Return the (X, Y) coordinate for the center point of the cell that contains the specified text.  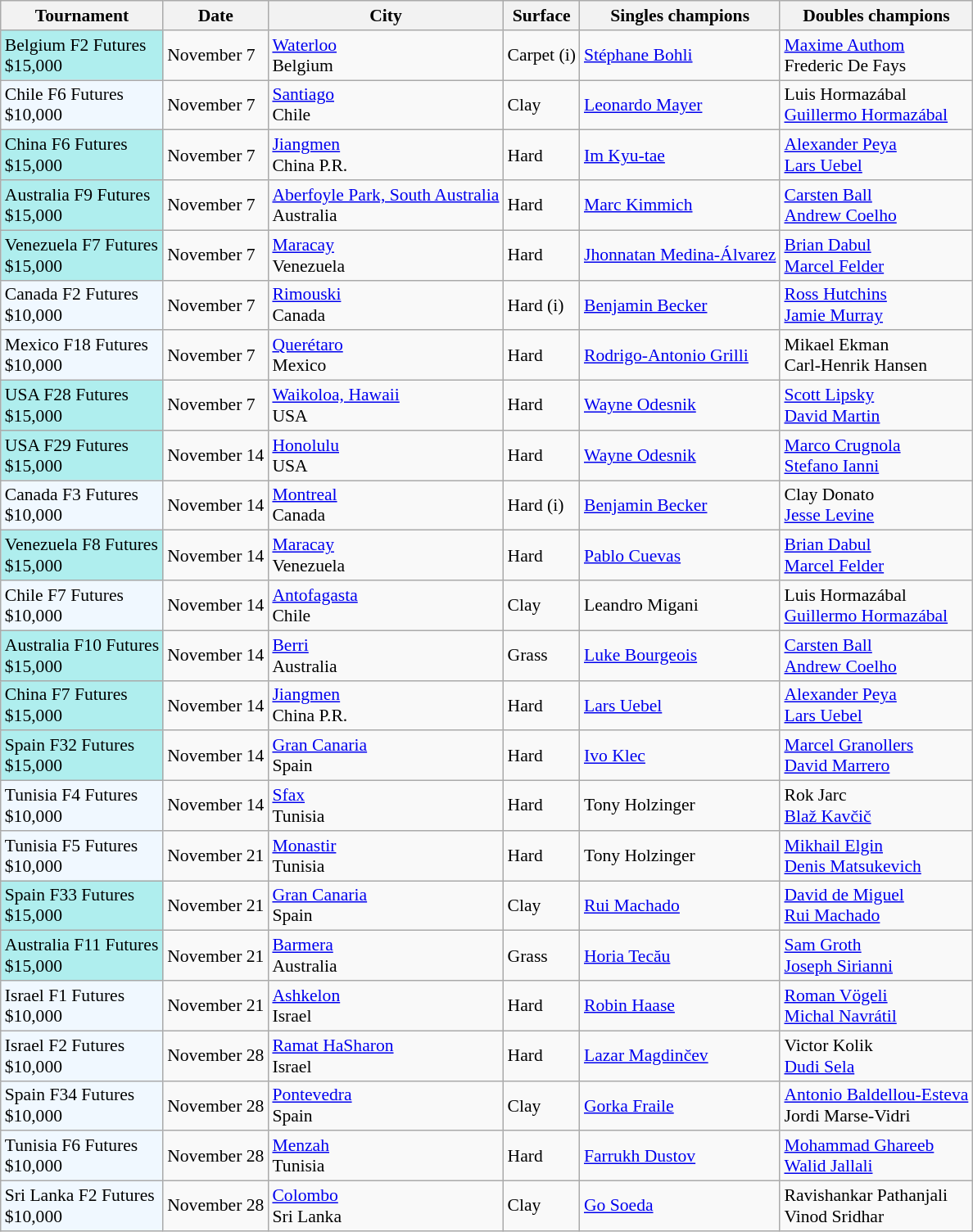
Rui Machado (680, 905)
ColomboSri Lanka (385, 1207)
BarmeraAustralia (385, 956)
Spain F34 Futures$10,000 (82, 1105)
Horia Tecău (680, 956)
Rok Jarc Blaž Kavčič (876, 806)
Canada F3 Futures$10,000 (82, 506)
SantiagoChile (385, 105)
Spain F33 Futures$15,000 (82, 905)
Go Soeda (680, 1207)
Antonio Baldellou-Esteva Jordi Marse-Vidri (876, 1105)
Farrukh Dustov (680, 1156)
AntofagastaChile (385, 606)
Surface (541, 16)
Venezuela F8 Futures$15,000 (82, 555)
Clay Donato Jesse Levine (876, 506)
WaterlooBelgium (385, 56)
City (385, 16)
Israel F1 Futures$10,000 (82, 1005)
Marcel Granollers David Marrero (876, 756)
MontrealCanada (385, 506)
HonoluluUSA (385, 455)
David de Miguel Rui Machado (876, 905)
Pablo Cuevas (680, 555)
Leonardo Mayer (680, 105)
Victor Kolik Dudi Sela (876, 1056)
Gorka Fraile (680, 1105)
Canada F2 Futures$10,000 (82, 305)
Venezuela F7 Futures$15,000 (82, 255)
USA F29 Futures$15,000 (82, 455)
Tunisia F6 Futures$10,000 (82, 1156)
MenzahTunisia (385, 1156)
Chile F7 Futures$10,000 (82, 606)
USA F28 Futures$15,000 (82, 406)
Ivo Klec (680, 756)
Australia F9 Futures$15,000 (82, 205)
Leandro Migani (680, 606)
China F6 Futures$15,000 (82, 156)
Tunisia F5 Futures$10,000 (82, 856)
Rodrigo-Antonio Grilli (680, 355)
Jhonnatan Medina-Álvarez (680, 255)
Marco Crugnola Stefano Ianni (876, 455)
QuerétaroMexico (385, 355)
Israel F2 Futures$10,000 (82, 1056)
Doubles champions (876, 16)
Tournament (82, 16)
Spain F32 Futures$15,000 (82, 756)
Tunisia F4 Futures$10,000 (82, 806)
Mikael Ekman Carl-Henrik Hansen (876, 355)
AshkelonIsrael (385, 1005)
Lars Uebel (680, 706)
Luke Bourgeois (680, 655)
RimouskiCanada (385, 305)
Mexico F18 Futures$10,000 (82, 355)
Mohammad Ghareeb Walid Jallali (876, 1156)
Ravishankar Pathanjali Vinod Sridhar (876, 1207)
BerriAustralia (385, 655)
Date (215, 16)
Stéphane Bohli (680, 56)
Sam Groth Joseph Sirianni (876, 956)
Maxime Authom Frederic De Fays (876, 56)
Singles champions (680, 16)
Chile F6 Futures$10,000 (82, 105)
Ross Hutchins Jamie Murray (876, 305)
Belgium F2 Futures$15,000 (82, 56)
Roman Vögeli Michal Navrátil (876, 1005)
Aberfoyle Park, South AustraliaAustralia (385, 205)
China F7 Futures$15,000 (82, 706)
Carpet (i) (541, 56)
Waikoloa, HawaiiUSA (385, 406)
Lazar Magdinčev (680, 1056)
MonastirTunisia (385, 856)
Ramat HaSharonIsrael (385, 1056)
Australia F10 Futures$15,000 (82, 655)
Scott Lipsky David Martin (876, 406)
Robin Haase (680, 1005)
Im Kyu-tae (680, 156)
SfaxTunisia (385, 806)
PontevedraSpain (385, 1105)
Marc Kimmich (680, 205)
Mikhail Elgin Denis Matsukevich (876, 856)
Sri Lanka F2 Futures$10,000 (82, 1207)
Australia F11 Futures$15,000 (82, 956)
